Extract the (X, Y) coordinate from the center of the cell holding the provided text.  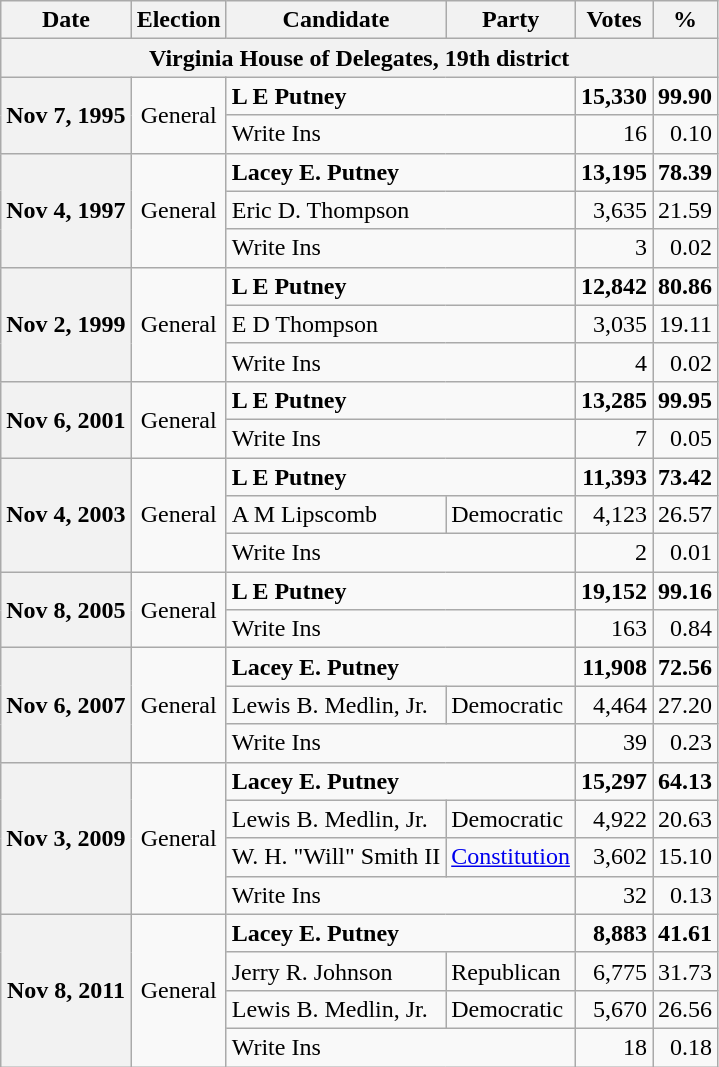
0.23 (684, 743)
2 (614, 553)
12,842 (614, 286)
4,922 (614, 819)
0.18 (684, 1047)
0.10 (684, 134)
64.13 (684, 781)
11,908 (614, 667)
7 (614, 438)
Nov 4, 2003 (66, 515)
Votes (614, 20)
32 (614, 895)
Eric D. Thompson (400, 210)
99.16 (684, 591)
Election (178, 20)
Date (66, 20)
78.39 (684, 172)
% (684, 20)
6,775 (614, 971)
39 (614, 743)
Jerry R. Johnson (336, 971)
26.56 (684, 1009)
11,393 (614, 477)
Nov 7, 1995 (66, 115)
8,883 (614, 933)
27.20 (684, 705)
163 (614, 629)
Candidate (336, 20)
5,670 (614, 1009)
Nov 2, 1999 (66, 324)
0.84 (684, 629)
Party (511, 20)
31.73 (684, 971)
73.42 (684, 477)
19,152 (614, 591)
20.63 (684, 819)
Constitution (511, 857)
Nov 8, 2011 (66, 990)
41.61 (684, 933)
99.90 (684, 96)
E D Thompson (400, 324)
13,285 (614, 400)
0.13 (684, 895)
Nov 8, 2005 (66, 610)
A M Lipscomb (336, 515)
15,330 (614, 96)
3 (614, 248)
3,035 (614, 324)
16 (614, 134)
Nov 6, 2001 (66, 419)
26.57 (684, 515)
18 (614, 1047)
13,195 (614, 172)
99.95 (684, 400)
15,297 (614, 781)
0.01 (684, 553)
4,464 (614, 705)
19.11 (684, 324)
15.10 (684, 857)
Republican (511, 971)
21.59 (684, 210)
3,635 (614, 210)
Nov 4, 1997 (66, 210)
Virginia House of Delegates, 19th district (360, 58)
4,123 (614, 515)
3,602 (614, 857)
72.56 (684, 667)
4 (614, 362)
0.05 (684, 438)
Nov 3, 2009 (66, 838)
W. H. "Will" Smith II (336, 857)
Nov 6, 2007 (66, 705)
80.86 (684, 286)
